Search for the cell housing the specified text and yield its [X, Y] center coordinate. 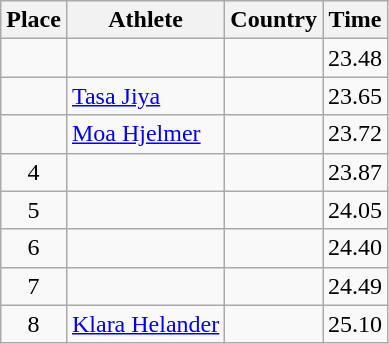
5 [34, 210]
7 [34, 286]
23.72 [354, 134]
Klara Helander [145, 324]
Time [354, 20]
Place [34, 20]
23.87 [354, 172]
Athlete [145, 20]
23.65 [354, 96]
24.40 [354, 248]
25.10 [354, 324]
Country [274, 20]
24.05 [354, 210]
Tasa Jiya [145, 96]
23.48 [354, 58]
4 [34, 172]
Moa Hjelmer [145, 134]
24.49 [354, 286]
8 [34, 324]
6 [34, 248]
